From the cell containing the given text, extract its center point as (X, Y) coordinate. 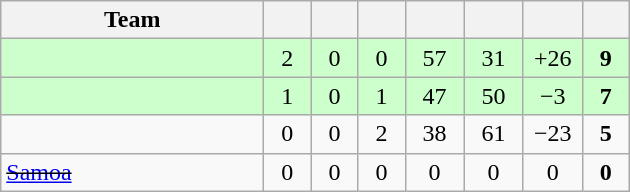
7 (606, 96)
9 (606, 58)
50 (494, 96)
57 (434, 58)
−3 (552, 96)
31 (494, 58)
38 (434, 134)
61 (494, 134)
+26 (552, 58)
47 (434, 96)
−23 (552, 134)
5 (606, 134)
Samoa (132, 172)
Team (132, 20)
